Pinpoint the cell where the given text exists, returning its [X, Y] midpoint coordinate. 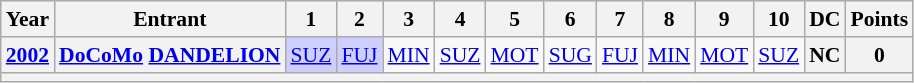
DC [824, 19]
5 [515, 19]
2002 [28, 55]
SUG [570, 55]
Points [879, 19]
6 [570, 19]
NC [824, 55]
Year [28, 19]
10 [778, 19]
8 [669, 19]
4 [460, 19]
9 [724, 19]
3 [408, 19]
7 [620, 19]
0 [879, 55]
Entrant [170, 19]
1 [310, 19]
2 [359, 19]
DoCoMo DANDELION [170, 55]
